Find where the given text appears and provide that cell's center as [x, y] coordinate. 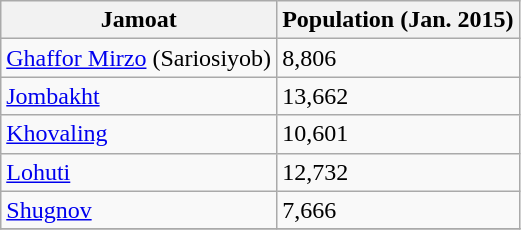
Jombakht [139, 96]
Jamoat [139, 20]
8,806 [398, 58]
13,662 [398, 96]
Shugnov [139, 210]
7,666 [398, 210]
Population (Jan. 2015) [398, 20]
12,732 [398, 172]
Ghaffor Mirzo (Sariosiyob) [139, 58]
10,601 [398, 134]
Lohuti [139, 172]
Khovaling [139, 134]
